Extract the [x, y] coordinate from the center of the cell holding the provided text.  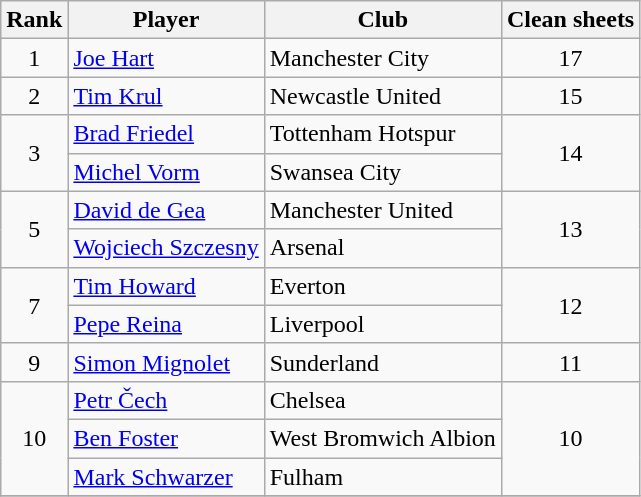
14 [570, 153]
Rank [34, 20]
Michel Vorm [166, 172]
Swansea City [382, 172]
11 [570, 362]
Manchester City [382, 58]
5 [34, 229]
Club [382, 20]
Player [166, 20]
3 [34, 153]
Arsenal [382, 248]
Simon Mignolet [166, 362]
David de Gea [166, 210]
Everton [382, 286]
13 [570, 229]
Petr Čech [166, 400]
Pepe Reina [166, 324]
Liverpool [382, 324]
Newcastle United [382, 96]
West Bromwich Albion [382, 438]
Tottenham Hotspur [382, 134]
12 [570, 305]
15 [570, 96]
Fulham [382, 477]
2 [34, 96]
Mark Schwarzer [166, 477]
9 [34, 362]
7 [34, 305]
Manchester United [382, 210]
Chelsea [382, 400]
Tim Howard [166, 286]
Tim Krul [166, 96]
1 [34, 58]
Brad Friedel [166, 134]
Joe Hart [166, 58]
Sunderland [382, 362]
Ben Foster [166, 438]
Clean sheets [570, 20]
17 [570, 58]
Wojciech Szczesny [166, 248]
